Return the [x, y] coordinate for the center point of the cell that contains the specified text.  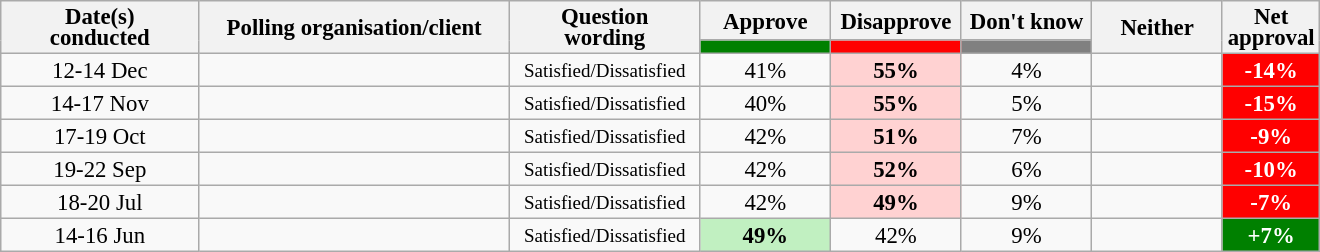
40% [766, 104]
5% [1026, 104]
6% [1026, 170]
-9% [1271, 136]
-7% [1271, 202]
Net approval [1271, 28]
Neither [1158, 28]
17-19 Oct [100, 136]
52% [896, 170]
Date(s)conducted [100, 28]
51% [896, 136]
-15% [1271, 104]
4% [1026, 70]
+7% [1271, 236]
14-16 Jun [100, 236]
7% [1026, 136]
12-14 Dec [100, 70]
41% [766, 70]
Polling organisation/client [354, 28]
Questionwording [604, 28]
Approve [766, 20]
-14% [1271, 70]
Disapprove [896, 20]
Don't know [1026, 20]
19-22 Sep [100, 170]
18-20 Jul [100, 202]
-10% [1271, 170]
14-17 Nov [100, 104]
